Extract the [x, y] coordinate from the center of the cell holding the provided text.  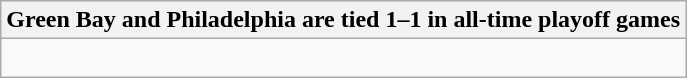
Green Bay and Philadelphia are tied 1–1 in all-time playoff games [344, 20]
